Capture the cell that displays the provided text and extract its [x, y] central coordinate. 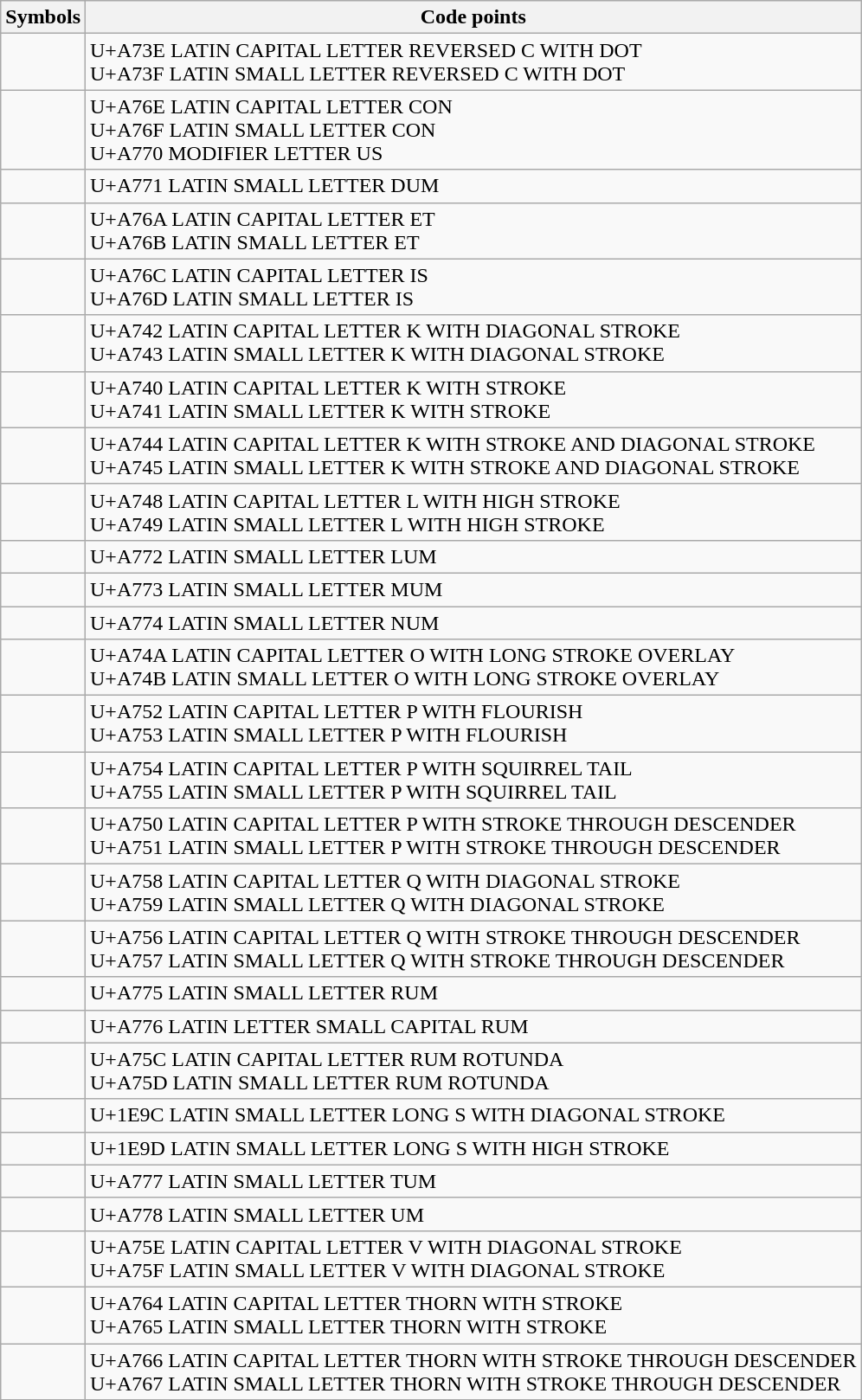
U+1E9D LATIN SMALL LETTER LONG S WITH HIGH STROKE [473, 1148]
U+A73E LATIN CAPITAL LETTER REVERSED C WITH DOTU+A73F LATIN SMALL LETTER REVERSED C WITH DOT [473, 62]
U+A75C LATIN CAPITAL LETTER RUM ROTUNDAU+A75D LATIN SMALL LETTER RUM ROTUNDA [473, 1071]
U+A778 LATIN SMALL LETTER UM [473, 1214]
U+A777 LATIN SMALL LETTER TUM [473, 1181]
U+A772 LATIN SMALL LETTER LUM [473, 556]
U+A76A LATIN CAPITAL LETTER ETU+A76B LATIN SMALL LETTER ET [473, 230]
U+1E9C LATIN SMALL LETTER LONG S WITH DIAGONAL STROKE [473, 1115]
U+A775 LATIN SMALL LETTER RUM [473, 993]
U+A742 LATIN CAPITAL LETTER K WITH DIAGONAL STROKEU+A743 LATIN SMALL LETTER K WITH DIAGONAL STROKE [473, 343]
U+A75E LATIN CAPITAL LETTER V WITH DIAGONAL STROKEU+A75F LATIN SMALL LETTER V WITH DIAGONAL STROKE [473, 1258]
U+A771 LATIN SMALL LETTER DUM [473, 186]
U+A74A LATIN CAPITAL LETTER O WITH LONG STROKE OVERLAYU+A74B LATIN SMALL LETTER O WITH LONG STROKE OVERLAY [473, 668]
U+A756 LATIN CAPITAL LETTER Q WITH STROKE THROUGH DESCENDERU+A757 LATIN SMALL LETTER Q WITH STROKE THROUGH DESCENDER [473, 948]
U+A758 LATIN CAPITAL LETTER Q WITH DIAGONAL STROKEU+A759 LATIN SMALL LETTER Q WITH DIAGONAL STROKE [473, 893]
U+A752 LATIN CAPITAL LETTER P WITH FLOURISHU+A753 LATIN SMALL LETTER P WITH FLOURISH [473, 723]
U+A740 LATIN CAPITAL LETTER K WITH STROKEU+A741 LATIN SMALL LETTER K WITH STROKE [473, 400]
U+A748 LATIN CAPITAL LETTER L WITH HIGH STROKEU+A749 LATIN SMALL LETTER L WITH HIGH STROKE [473, 512]
Symbols [43, 17]
U+A766 LATIN CAPITAL LETTER THORN WITH STROKE THROUGH DESCENDERU+A767 LATIN SMALL LETTER THORN WITH STROKE THROUGH DESCENDER [473, 1371]
U+A744 LATIN CAPITAL LETTER K WITH STROKE AND DIAGONAL STROKEU+A745 LATIN SMALL LETTER K WITH STROKE AND DIAGONAL STROKE [473, 455]
Code points [473, 17]
U+A76E LATIN CAPITAL LETTER CONU+A76F LATIN SMALL LETTER CONU+A770 MODIFIER LETTER US [473, 130]
U+A776 LATIN LETTER SMALL CAPITAL RUM [473, 1026]
U+A764 LATIN CAPITAL LETTER THORN WITH STROKEU+A765 LATIN SMALL LETTER THORN WITH STROKE [473, 1315]
U+A754 LATIN CAPITAL LETTER P WITH SQUIRREL TAILU+A755 LATIN SMALL LETTER P WITH SQUIRREL TAIL [473, 780]
U+A750 LATIN CAPITAL LETTER P WITH STROKE THROUGH DESCENDERU+A751 LATIN SMALL LETTER P WITH STROKE THROUGH DESCENDER [473, 836]
U+A76C LATIN CAPITAL LETTER ISU+A76D LATIN SMALL LETTER IS [473, 287]
U+A774 LATIN SMALL LETTER NUM [473, 622]
U+A773 LATIN SMALL LETTER MUM [473, 589]
